Pinpoint the cell where the given text exists, returning its (X, Y) midpoint coordinate. 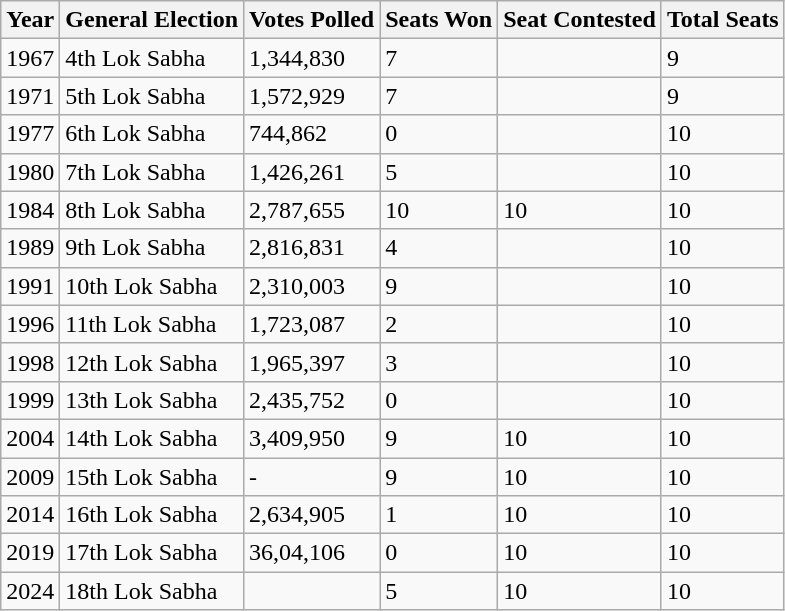
1998 (30, 362)
1977 (30, 134)
2024 (30, 591)
1999 (30, 400)
13th Lok Sabha (152, 400)
2009 (30, 477)
2,310,003 (312, 286)
1991 (30, 286)
36,04,106 (312, 553)
1,344,830 (312, 58)
2,634,905 (312, 515)
5th Lok Sabha (152, 96)
18th Lok Sabha (152, 591)
14th Lok Sabha (152, 438)
11th Lok Sabha (152, 324)
2,816,831 (312, 248)
7th Lok Sabha (152, 172)
3,409,950 (312, 438)
8th Lok Sabha (152, 210)
17th Lok Sabha (152, 553)
9th Lok Sabha (152, 248)
2,435,752 (312, 400)
4th Lok Sabha (152, 58)
15th Lok Sabha (152, 477)
3 (439, 362)
1996 (30, 324)
2004 (30, 438)
Votes Polled (312, 20)
2019 (30, 553)
1989 (30, 248)
1971 (30, 96)
General Election (152, 20)
4 (439, 248)
2,787,655 (312, 210)
1,723,087 (312, 324)
6th Lok Sabha (152, 134)
10th Lok Sabha (152, 286)
744,862 (312, 134)
1,965,397 (312, 362)
1,426,261 (312, 172)
Total Seats (722, 20)
- (312, 477)
12th Lok Sabha (152, 362)
Seats Won (439, 20)
16th Lok Sabha (152, 515)
2014 (30, 515)
1980 (30, 172)
2 (439, 324)
Year (30, 20)
1 (439, 515)
Seat Contested (580, 20)
1967 (30, 58)
1,572,929 (312, 96)
1984 (30, 210)
